Find where the given text appears and provide that cell's center as [X, Y] coordinate. 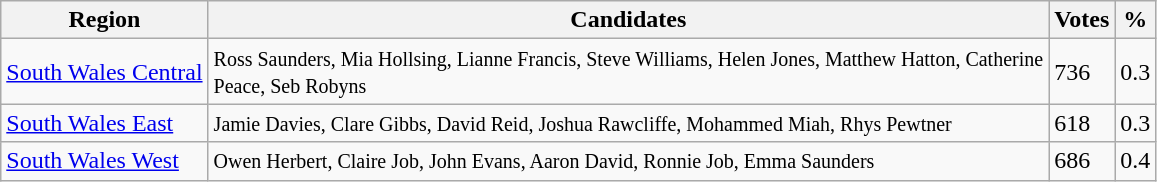
South Wales West [104, 161]
% [1136, 20]
Region [104, 20]
Votes [1082, 20]
0.4 [1136, 161]
618 [1082, 123]
Owen Herbert, Claire Job, John Evans, Aaron David, Ronnie Job, Emma Saunders [628, 161]
Ross Saunders, Mia Hollsing, Lianne Francis, Steve Williams, Helen Jones, Matthew Hatton, Catherine Peace, Seb Robyns [628, 72]
Candidates [628, 20]
South Wales East [104, 123]
686 [1082, 161]
Jamie Davies, Clare Gibbs, David Reid, Joshua Rawcliffe, Mohammed Miah, Rhys Pewtner [628, 123]
South Wales Central [104, 72]
736 [1082, 72]
